Scan for the cell matching the given text and deliver its [x, y] coordinate at center. 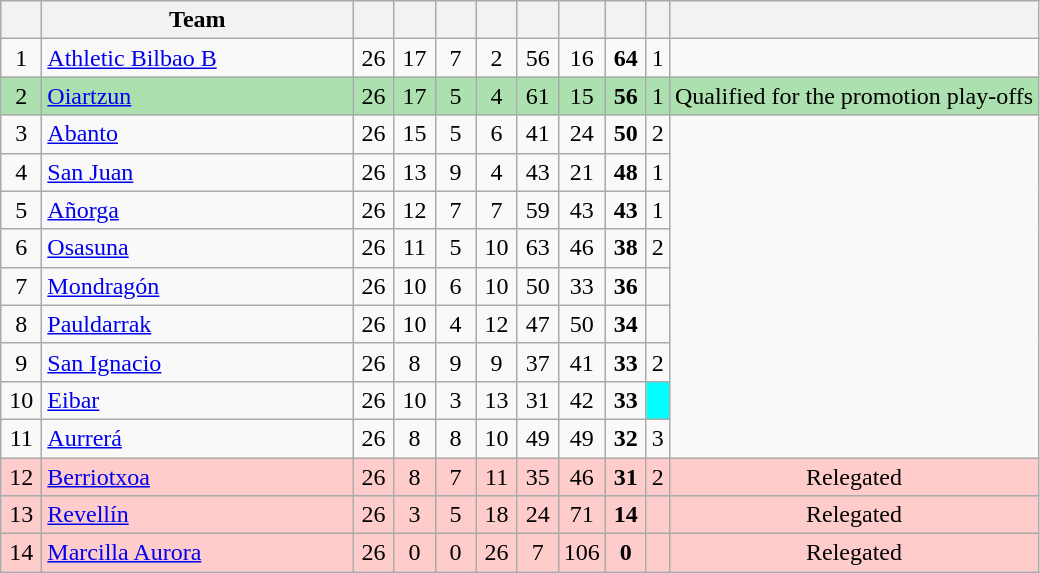
106 [582, 553]
Revellín [198, 515]
San Ignacio [198, 362]
59 [538, 210]
48 [626, 172]
Berriotxoa [198, 477]
63 [538, 248]
Abanto [198, 134]
Mondragón [198, 286]
71 [582, 515]
Marcilla Aurora [198, 553]
18 [496, 515]
32 [626, 438]
61 [538, 96]
Osasuna [198, 248]
Añorga [198, 210]
16 [582, 58]
Pauldarrak [198, 324]
Team [198, 20]
Qualified for the promotion play-offs [854, 96]
Eibar [198, 400]
47 [538, 324]
42 [582, 400]
21 [582, 172]
Athletic Bilbao B [198, 58]
35 [538, 477]
Oiartzun [198, 96]
64 [626, 58]
34 [626, 324]
36 [626, 286]
Aurrerá [198, 438]
San Juan [198, 172]
38 [626, 248]
37 [538, 362]
